Output the (X, Y) coordinate of the center of the cell containing the given text.  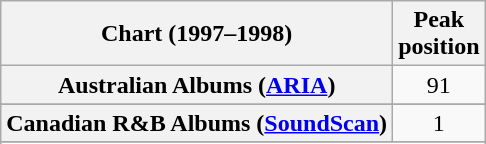
1 (439, 123)
Australian Albums (ARIA) (197, 85)
Canadian R&B Albums (SoundScan) (197, 123)
Peakposition (439, 34)
Chart (1997–1998) (197, 34)
91 (439, 85)
